Detect which cell encompasses the target text, then output its (X, Y) center coordinate. 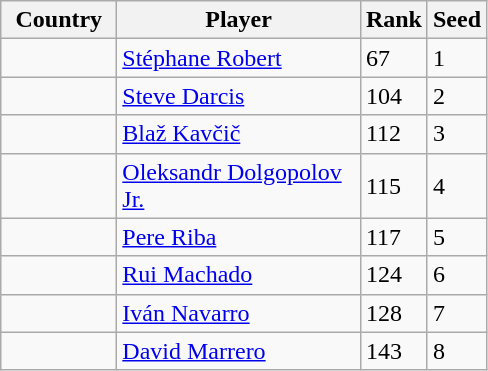
67 (394, 58)
Country (59, 20)
Rank (394, 20)
112 (394, 134)
Stéphane Robert (239, 58)
Seed (456, 20)
Steve Darcis (239, 96)
Blaž Kavčič (239, 134)
3 (456, 134)
Pere Riba (239, 237)
David Marrero (239, 351)
2 (456, 96)
115 (394, 186)
Player (239, 20)
143 (394, 351)
8 (456, 351)
117 (394, 237)
6 (456, 275)
124 (394, 275)
Rui Machado (239, 275)
104 (394, 96)
Iván Navarro (239, 313)
Oleksandr Dolgopolov Jr. (239, 186)
128 (394, 313)
5 (456, 237)
4 (456, 186)
1 (456, 58)
7 (456, 313)
